From the cell containing the given text, extract its center point as [X, Y] coordinate. 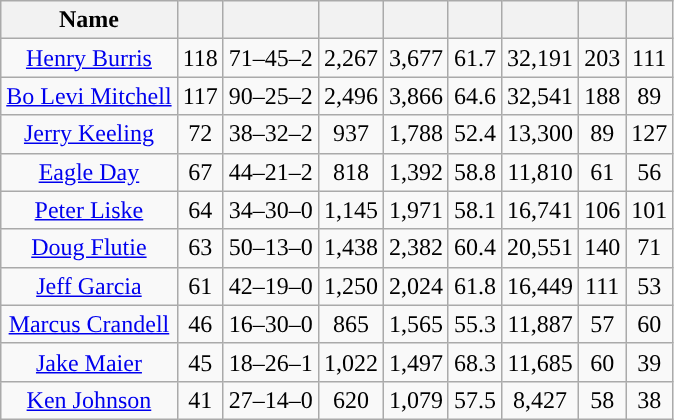
Bo Levi Mitchell [89, 96]
1,788 [416, 134]
64 [200, 210]
3,677 [416, 58]
Eagle Day [89, 172]
16–30–0 [270, 324]
620 [350, 400]
64.6 [474, 96]
1,079 [416, 400]
57.5 [474, 400]
46 [200, 324]
2,267 [350, 58]
11,887 [540, 324]
937 [350, 134]
68.3 [474, 362]
2,382 [416, 248]
34–30–0 [270, 210]
71–45–2 [270, 58]
203 [602, 58]
42–19–0 [270, 286]
Henry Burris [89, 58]
2,024 [416, 286]
60.4 [474, 248]
101 [650, 210]
11,685 [540, 362]
58 [602, 400]
1,022 [350, 362]
Ken Johnson [89, 400]
13,300 [540, 134]
11,810 [540, 172]
56 [650, 172]
140 [602, 248]
1,250 [350, 286]
1,392 [416, 172]
58.1 [474, 210]
27–14–0 [270, 400]
Jake Maier [89, 362]
Doug Flutie [89, 248]
865 [350, 324]
90–25–2 [270, 96]
38 [650, 400]
Jeff Garcia [89, 286]
Name [89, 20]
1,497 [416, 362]
39 [650, 362]
67 [200, 172]
53 [650, 286]
72 [200, 134]
50–13–0 [270, 248]
1,438 [350, 248]
61.7 [474, 58]
118 [200, 58]
71 [650, 248]
818 [350, 172]
8,427 [540, 400]
20,551 [540, 248]
117 [200, 96]
16,741 [540, 210]
41 [200, 400]
52.4 [474, 134]
61.8 [474, 286]
16,449 [540, 286]
188 [602, 96]
106 [602, 210]
32,541 [540, 96]
57 [602, 324]
1,565 [416, 324]
32,191 [540, 58]
Marcus Crandell [89, 324]
63 [200, 248]
18–26–1 [270, 362]
Peter Liske [89, 210]
3,866 [416, 96]
1,971 [416, 210]
58.8 [474, 172]
2,496 [350, 96]
55.3 [474, 324]
38–32–2 [270, 134]
44–21–2 [270, 172]
45 [200, 362]
127 [650, 134]
1,145 [350, 210]
Jerry Keeling [89, 134]
